Identify which cell holds the provided text, then report its [X, Y] central coordinate. 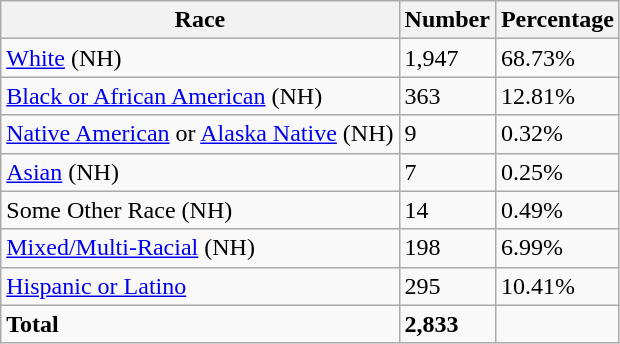
Number [447, 20]
0.25% [557, 172]
White (NH) [200, 58]
0.49% [557, 210]
Hispanic or Latino [200, 286]
68.73% [557, 58]
Asian (NH) [200, 172]
Some Other Race (NH) [200, 210]
198 [447, 248]
7 [447, 172]
6.99% [557, 248]
Mixed/Multi-Racial (NH) [200, 248]
Percentage [557, 20]
Total [200, 324]
Race [200, 20]
12.81% [557, 96]
10.41% [557, 286]
Native American or Alaska Native (NH) [200, 134]
Black or African American (NH) [200, 96]
2,833 [447, 324]
14 [447, 210]
9 [447, 134]
363 [447, 96]
295 [447, 286]
1,947 [447, 58]
0.32% [557, 134]
